Identify which cell holds the provided text, then report its (x, y) central coordinate. 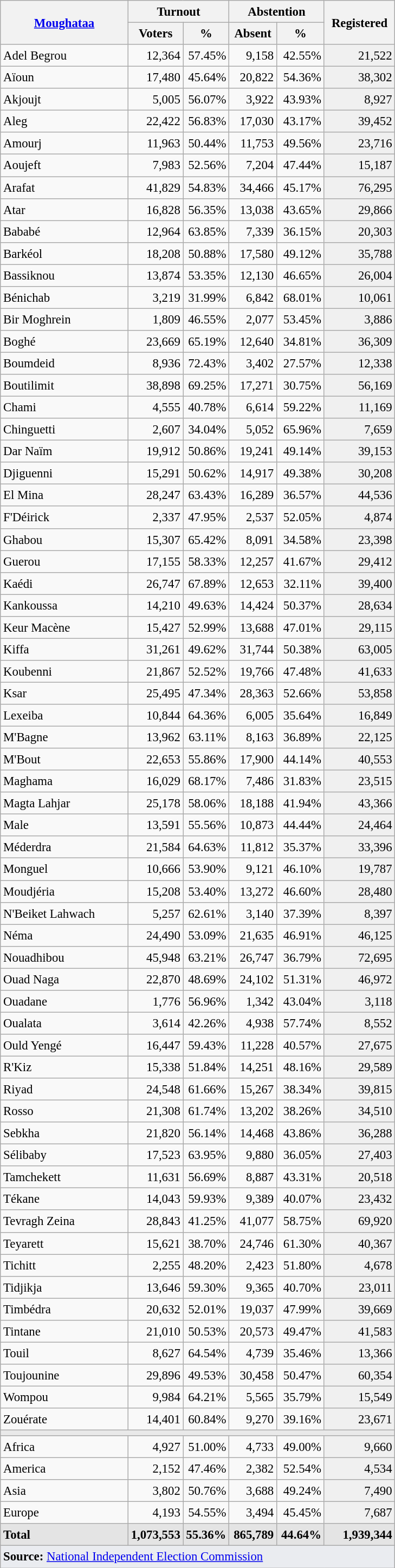
Sebkha (64, 1133)
51.80% (300, 1266)
31,261 (156, 649)
Lexeiba (64, 715)
49.00% (300, 1447)
47.46% (206, 1469)
23,515 (360, 781)
20,573 (253, 1332)
15,427 (156, 627)
72.43% (206, 363)
45,948 (156, 957)
Europe (64, 1513)
4,678 (360, 1266)
31.99% (206, 298)
57.45% (206, 55)
Néma (64, 935)
3,802 (156, 1491)
29,896 (156, 1375)
56.96% (206, 1001)
4,555 (156, 407)
34.81% (300, 341)
Adel Begrou (64, 55)
40,553 (360, 760)
2,077 (253, 320)
Djiguenni (64, 474)
38.70% (206, 1243)
Amourj (64, 143)
8,936 (156, 363)
R'Kiz (64, 1067)
63.21% (206, 957)
64.63% (206, 847)
29,115 (360, 627)
6,005 (253, 715)
56.69% (206, 1177)
24,464 (360, 826)
43.17% (300, 121)
62.61% (206, 913)
Moughataa (64, 23)
3,140 (253, 913)
19,787 (360, 869)
50.62% (206, 474)
Koubenni (64, 672)
15,338 (156, 1067)
4,534 (360, 1469)
46.55% (206, 320)
35.46% (300, 1353)
Tidjikja (64, 1287)
28,480 (360, 892)
31,744 (253, 649)
18,208 (156, 254)
50.88% (206, 254)
13,366 (360, 1353)
49.24% (300, 1491)
12,964 (156, 232)
14,210 (156, 606)
38.34% (300, 1089)
61.66% (206, 1089)
39.16% (300, 1420)
17,030 (253, 121)
76,295 (360, 187)
64.21% (206, 1397)
Guerou (64, 561)
57.74% (300, 1023)
34.04% (206, 429)
11,812 (253, 847)
51.31% (300, 980)
Bénichab (64, 298)
Rosso (64, 1112)
5,257 (156, 913)
48.69% (206, 980)
53.90% (206, 869)
Dar Naïm (64, 452)
28,363 (253, 694)
39,452 (360, 121)
Tamchekett (64, 1177)
39,669 (360, 1309)
44,536 (360, 495)
13,646 (156, 1287)
47.99% (300, 1309)
42.55% (300, 55)
22,870 (156, 980)
63.85% (206, 232)
12,364 (156, 55)
59.93% (206, 1200)
Ksar (64, 694)
54.83% (206, 187)
35.64% (300, 715)
7,486 (253, 781)
9,389 (253, 1200)
20,632 (156, 1309)
10,061 (360, 298)
43.93% (300, 100)
52.01% (206, 1309)
Ghabou (64, 540)
64.54% (206, 1353)
865,789 (253, 1534)
47.01% (300, 627)
El Mina (64, 495)
11,228 (253, 1046)
49.53% (206, 1375)
14,917 (253, 474)
14,468 (253, 1133)
39,153 (360, 452)
2,337 (156, 518)
43.65% (300, 209)
3,118 (360, 1001)
Wompou (64, 1397)
Asia (64, 1491)
9,984 (156, 1397)
50.47% (300, 1375)
Chami (64, 407)
8,627 (156, 1353)
40,367 (360, 1243)
72,695 (360, 957)
41,077 (253, 1221)
11,631 (156, 1177)
36.05% (300, 1155)
52.05% (300, 518)
8,927 (360, 100)
23,671 (360, 1420)
9,880 (253, 1155)
4,927 (156, 1447)
Nouadhibou (64, 957)
Kankoussa (64, 606)
24,548 (156, 1089)
61.30% (300, 1243)
23,669 (156, 341)
6,842 (253, 298)
15,291 (156, 474)
12,640 (253, 341)
28,247 (156, 495)
21,820 (156, 1133)
21,522 (360, 55)
Tichitt (64, 1266)
65.19% (206, 341)
56,169 (360, 386)
30,208 (360, 474)
47.95% (206, 518)
12,257 (253, 561)
9,270 (253, 1420)
12,338 (360, 363)
53.35% (206, 275)
22,653 (156, 760)
69,920 (360, 1221)
16,849 (360, 715)
63.95% (206, 1155)
8,552 (360, 1023)
49.56% (300, 143)
4,739 (253, 1353)
20,822 (253, 78)
27,403 (360, 1155)
53,858 (360, 694)
31.83% (300, 781)
11,753 (253, 143)
68.01% (300, 298)
16,289 (253, 495)
1,776 (156, 1001)
23,011 (360, 1287)
4,733 (253, 1447)
22,125 (360, 738)
19,037 (253, 1309)
3,688 (253, 1491)
25,495 (156, 694)
60.84% (206, 1420)
3,402 (253, 363)
34.58% (300, 540)
41.67% (300, 561)
17,480 (156, 78)
1,809 (156, 320)
8,163 (253, 738)
40.78% (206, 407)
Zouérate (64, 1420)
59.22% (300, 407)
45.64% (206, 78)
60,354 (360, 1375)
46,125 (360, 935)
10,666 (156, 869)
13,874 (156, 275)
Africa (64, 1447)
35.79% (300, 1397)
Boghé (64, 341)
Boumdeid (64, 363)
21,584 (156, 847)
10,844 (156, 715)
50.86% (206, 452)
16,828 (156, 209)
54.36% (300, 78)
19,912 (156, 452)
28,843 (156, 1221)
Male (64, 826)
10,873 (253, 826)
50.76% (206, 1491)
Kaédi (64, 583)
64.36% (206, 715)
52.56% (206, 166)
3,886 (360, 320)
Magta Lahjar (64, 803)
68.17% (206, 781)
23,716 (360, 143)
35,788 (360, 254)
13,202 (253, 1112)
Turnout (178, 12)
N'Beiket Lahwach (64, 913)
1,939,344 (360, 1534)
35.37% (300, 847)
17,155 (156, 561)
40.70% (300, 1287)
33,396 (360, 847)
Registered (360, 23)
53.45% (300, 320)
Abstention (277, 12)
24,102 (253, 980)
47.48% (300, 672)
43.04% (300, 1001)
58.33% (206, 561)
20,518 (360, 1177)
40.07% (300, 1200)
26,004 (360, 275)
9,158 (253, 55)
47.44% (300, 166)
7,339 (253, 232)
21,635 (253, 935)
4,193 (156, 1513)
56.14% (206, 1133)
36.57% (300, 495)
59.43% (206, 1046)
6,614 (253, 407)
9,365 (253, 1287)
63.11% (206, 738)
19,766 (253, 672)
20,303 (360, 232)
Moudjéria (64, 892)
Atar (64, 209)
36,288 (360, 1133)
29,412 (360, 561)
29,589 (360, 1067)
43,366 (360, 803)
36.79% (300, 957)
13,591 (156, 826)
40.57% (300, 1046)
54.55% (206, 1513)
2,255 (156, 1266)
17,271 (253, 386)
4,874 (360, 518)
13,038 (253, 209)
67.89% (206, 583)
46.65% (300, 275)
65.42% (206, 540)
55.86% (206, 760)
59.30% (206, 1287)
Boutilimit (64, 386)
30,458 (253, 1375)
49.12% (300, 254)
Ouad Naga (64, 980)
Keur Macène (64, 627)
12,653 (253, 583)
17,523 (156, 1155)
Tékane (64, 1200)
25,178 (156, 803)
41.25% (206, 1221)
Monguel (64, 869)
2,382 (253, 1469)
17,900 (253, 760)
11,963 (156, 143)
3,922 (253, 100)
Arafat (64, 187)
12,130 (253, 275)
Teyarett (64, 1243)
2,423 (253, 1266)
63.43% (206, 495)
51.00% (206, 1447)
23,432 (360, 1200)
9,660 (360, 1447)
27.57% (300, 363)
M'Bout (64, 760)
52.66% (300, 694)
Total (64, 1534)
21,010 (156, 1332)
49.38% (300, 474)
49.14% (300, 452)
52.99% (206, 627)
23,398 (360, 540)
15,208 (156, 892)
16,029 (156, 781)
Barkéol (64, 254)
30.75% (300, 386)
8,887 (253, 1177)
49.47% (300, 1332)
38,898 (156, 386)
46.91% (300, 935)
41.94% (300, 803)
7,204 (253, 166)
19,241 (253, 452)
41,583 (360, 1332)
Touil (64, 1353)
24,746 (253, 1243)
29,866 (360, 209)
38,302 (360, 78)
2,537 (253, 518)
8,091 (253, 540)
13,688 (253, 627)
Maghama (64, 781)
24,490 (156, 935)
50.44% (206, 143)
Voters (156, 34)
43.31% (300, 1177)
America (64, 1469)
61.74% (206, 1112)
39,815 (360, 1089)
43.86% (300, 1133)
Akjoujt (64, 100)
55.36% (206, 1534)
37.39% (300, 913)
Ouadane (64, 1001)
Méderdra (64, 847)
58.75% (300, 1221)
Sélibaby (64, 1155)
5,005 (156, 100)
17,580 (253, 254)
21,867 (156, 672)
50.53% (206, 1332)
14,424 (253, 606)
46.60% (300, 892)
47.34% (206, 694)
41,633 (360, 672)
52.54% (300, 1469)
Source: National Independent Election Commission (198, 1557)
21,308 (156, 1112)
13,962 (156, 738)
13,272 (253, 892)
7,490 (360, 1491)
46.10% (300, 869)
58.06% (206, 803)
2,152 (156, 1469)
38.26% (300, 1112)
63,005 (360, 649)
39,400 (360, 583)
36,309 (360, 341)
5,052 (253, 429)
1,073,553 (156, 1534)
Toujounine (64, 1375)
Tintane (64, 1332)
28,634 (360, 606)
7,659 (360, 429)
Timbédra (64, 1309)
50.37% (300, 606)
46,972 (360, 980)
49.63% (206, 606)
34,510 (360, 1112)
45.45% (300, 1513)
Aoujeft (64, 166)
Bassiknou (64, 275)
15,621 (156, 1243)
41,829 (156, 187)
15,267 (253, 1089)
7,687 (360, 1513)
15,549 (360, 1397)
50.38% (300, 649)
Bir Moghrein (64, 320)
51.84% (206, 1067)
Ould Yengé (64, 1046)
F'Déirick (64, 518)
3,219 (156, 298)
45.17% (300, 187)
15,187 (360, 166)
32.11% (300, 583)
18,188 (253, 803)
Aleg (64, 121)
44.44% (300, 826)
27,675 (360, 1046)
1,342 (253, 1001)
48.20% (206, 1266)
11,169 (360, 407)
15,307 (156, 540)
M'Bagne (64, 738)
56.35% (206, 209)
4,938 (253, 1023)
65.96% (300, 429)
7,983 (156, 166)
44.14% (300, 760)
22,422 (156, 121)
42.26% (206, 1023)
53.40% (206, 892)
36.89% (300, 738)
48.16% (300, 1067)
34,466 (253, 187)
Kiffa (64, 649)
56.83% (206, 121)
49.62% (206, 649)
14,401 (156, 1420)
Chinguetti (64, 429)
53.09% (206, 935)
Oualata (64, 1023)
14,251 (253, 1067)
Aïoun (64, 78)
52.52% (206, 672)
55.56% (206, 826)
56.07% (206, 100)
16,447 (156, 1046)
36.15% (300, 232)
Riyad (64, 1089)
9,121 (253, 869)
2,607 (156, 429)
Tevragh Zeina (64, 1221)
Absent (253, 34)
44.64% (300, 1534)
5,565 (253, 1397)
3,614 (156, 1023)
14,043 (156, 1200)
8,397 (360, 913)
3,494 (253, 1513)
69.25% (206, 386)
Bababé (64, 232)
